Identify which cell holds the provided text, then report its (X, Y) central coordinate. 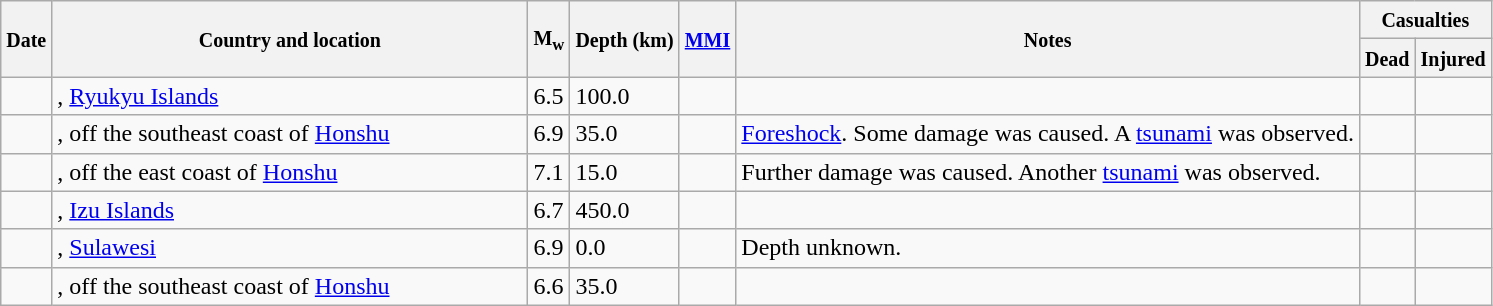
6.6 (549, 286)
Mw (549, 39)
Notes (1048, 39)
Further damage was caused. Another tsunami was observed. (1048, 172)
7.1 (549, 172)
Depth (km) (624, 39)
Country and location (290, 39)
Injured (1453, 58)
450.0 (624, 210)
6.7 (549, 210)
Casualties (1425, 20)
Depth unknown. (1048, 248)
Foreshock. Some damage was caused. A tsunami was observed. (1048, 134)
0.0 (624, 248)
Date (26, 39)
, off the east coast of Honshu (290, 172)
100.0 (624, 96)
MMI (708, 39)
, Izu Islands (290, 210)
15.0 (624, 172)
6.5 (549, 96)
, Sulawesi (290, 248)
Dead (1387, 58)
, Ryukyu Islands (290, 96)
